From the cell containing the given text, extract its center point as (x, y) coordinate. 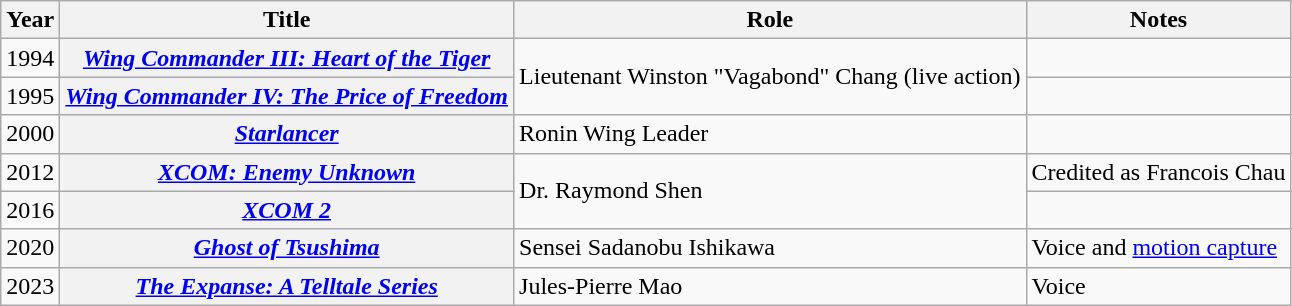
2020 (30, 248)
Ronin Wing Leader (770, 134)
The Expanse: A Telltale Series (287, 286)
Lieutenant Winston "Vagabond" Chang (live action) (770, 77)
Starlancer (287, 134)
Notes (1158, 20)
Year (30, 20)
Voice and motion capture (1158, 248)
Sensei Sadanobu Ishikawa (770, 248)
2023 (30, 286)
Jules-Pierre Mao (770, 286)
2016 (30, 210)
Ghost of Tsushima (287, 248)
XCOM: Enemy Unknown (287, 172)
XCOM 2 (287, 210)
Wing Commander IV: The Price of Freedom (287, 96)
Credited as Francois Chau (1158, 172)
1995 (30, 96)
Dr. Raymond Shen (770, 191)
Role (770, 20)
Wing Commander III: Heart of the Tiger (287, 58)
1994 (30, 58)
Title (287, 20)
2012 (30, 172)
2000 (30, 134)
Voice (1158, 286)
